Search for the cell housing the specified text and yield its [x, y] center coordinate. 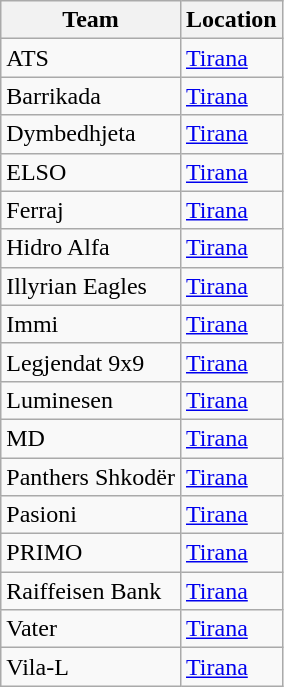
Luminesen [91, 400]
ATS [91, 58]
Location [231, 20]
Team [91, 20]
Ferraj [91, 210]
Vila-L [91, 667]
Pasioni [91, 515]
Illyrian Eagles [91, 286]
ELSO [91, 172]
Panthers Shkodër [91, 477]
Raiffeisen Bank [91, 591]
Immi [91, 324]
Dymbedhjeta [91, 134]
Hidro Alfa [91, 248]
Vater [91, 629]
PRIMO [91, 553]
MD [91, 438]
Legjendat 9x9 [91, 362]
Barrikada [91, 96]
